Capture the cell that displays the provided text and extract its (X, Y) central coordinate. 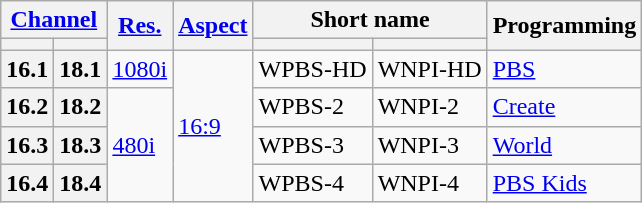
WPBS-3 (312, 145)
WNPI-2 (430, 107)
WNPI-4 (430, 183)
World (564, 145)
16.4 (28, 183)
16.3 (28, 145)
18.2 (80, 107)
16:9 (213, 126)
18.4 (80, 183)
WNPI-3 (430, 145)
Create (564, 107)
WPBS-HD (312, 69)
Programming (564, 26)
Aspect (213, 26)
Channel (54, 20)
16.2 (28, 107)
WPBS-2 (312, 107)
1080i (140, 69)
18.1 (80, 69)
480i (140, 145)
18.3 (80, 145)
WNPI-HD (430, 69)
PBS (564, 69)
PBS Kids (564, 183)
16.1 (28, 69)
Short name (370, 20)
Res. (140, 26)
WPBS-4 (312, 183)
